Extract the (x, y) coordinate from the center of the cell holding the provided text.  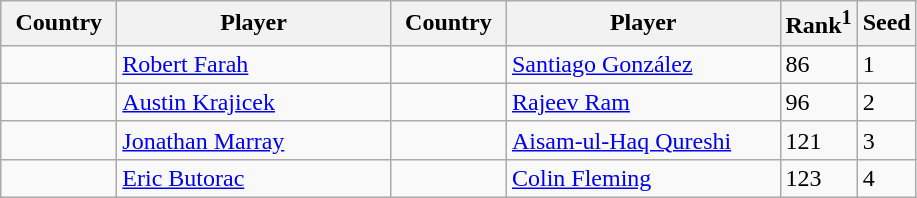
4 (886, 178)
Austin Krajicek (254, 102)
121 (818, 140)
Eric Butorac (254, 178)
2 (886, 102)
Rank1 (818, 24)
Jonathan Marray (254, 140)
Rajeev Ram (643, 102)
Santiago González (643, 64)
Colin Fleming (643, 178)
1 (886, 64)
86 (818, 64)
3 (886, 140)
Aisam-ul-Haq Qureshi (643, 140)
123 (818, 178)
Seed (886, 24)
Robert Farah (254, 64)
96 (818, 102)
